Pinpoint the cell where the given text exists, returning its [X, Y] midpoint coordinate. 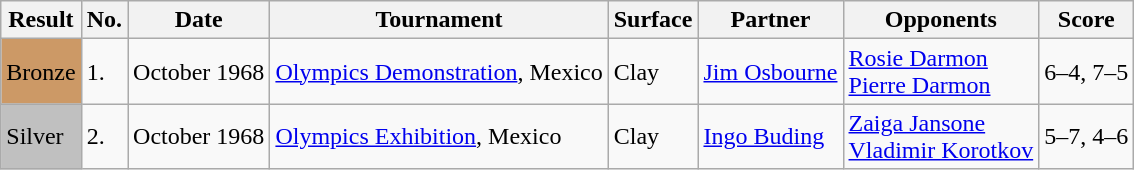
Olympics Exhibition, Mexico [439, 136]
Bronze [41, 72]
Zaiga Jansone Vladimir Korotkov [941, 136]
No. [104, 20]
Olympics Demonstration, Mexico [439, 72]
2. [104, 136]
Opponents [941, 20]
Date [199, 20]
Silver [41, 136]
Jim Osbourne [770, 72]
5–7, 4–6 [1086, 136]
Score [1086, 20]
Ingo Buding [770, 136]
Rosie Darmon Pierre Darmon [941, 72]
1. [104, 72]
Tournament [439, 20]
Result [41, 20]
Partner [770, 20]
6–4, 7–5 [1086, 72]
Surface [653, 20]
